Find where the given text appears and provide that cell's center as [x, y] coordinate. 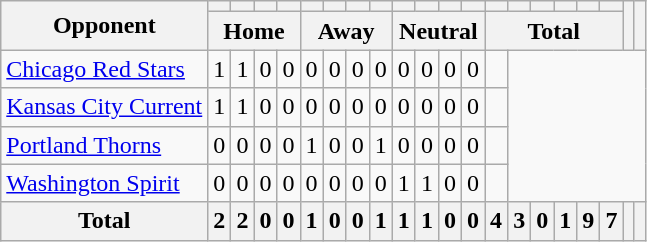
Chicago Red Stars [104, 69]
3 [520, 221]
9 [588, 221]
Kansas City Current [104, 107]
Portland Thorns [104, 145]
Neutral [438, 31]
Away [346, 31]
7 [612, 221]
Opponent [104, 26]
Washington Spirit [104, 183]
4 [496, 221]
Home [254, 31]
